For the text-containing cell, return its midpoint in (X, Y) coordinate format. 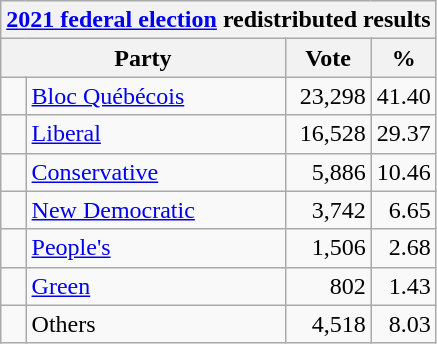
Conservative (156, 172)
New Democratic (156, 210)
Others (156, 324)
10.46 (404, 172)
People's (156, 248)
Green (156, 286)
4,518 (328, 324)
1.43 (404, 286)
% (404, 58)
16,528 (328, 134)
29.37 (404, 134)
23,298 (328, 96)
6.65 (404, 210)
Vote (328, 58)
Party (143, 58)
41.40 (404, 96)
Liberal (156, 134)
Bloc Québécois (156, 96)
5,886 (328, 172)
1,506 (328, 248)
2021 federal election redistributed results (218, 20)
802 (328, 286)
8.03 (404, 324)
2.68 (404, 248)
3,742 (328, 210)
